Return the [X, Y] coordinate for the center point of the cell that contains the specified text.  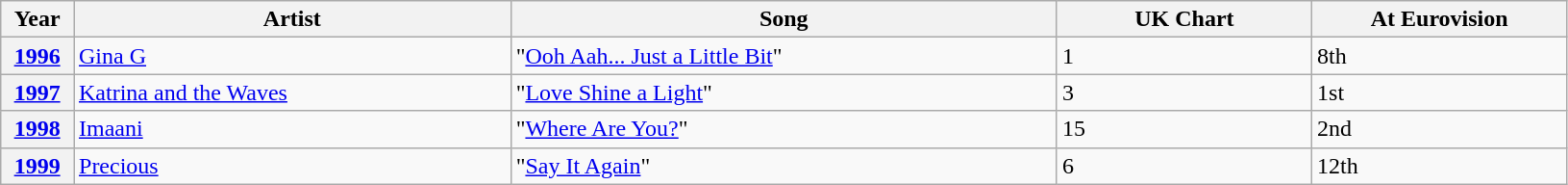
Imaani [292, 129]
1 [1184, 56]
8th [1440, 56]
15 [1184, 129]
"Say It Again" [784, 166]
"Where Are You?" [784, 129]
6 [1184, 166]
UK Chart [1184, 19]
1998 [37, 129]
"Ooh Aah... Just a Little Bit" [784, 56]
Katrina and the Waves [292, 92]
Gina G [292, 56]
1999 [37, 166]
Year [37, 19]
At Eurovision [1440, 19]
Artist [292, 19]
12th [1440, 166]
Song [784, 19]
3 [1184, 92]
2nd [1440, 129]
Precious [292, 166]
1st [1440, 92]
1997 [37, 92]
"Love Shine a Light" [784, 92]
1996 [37, 56]
